Scan for the cell matching the given text and deliver its [x, y] coordinate at center. 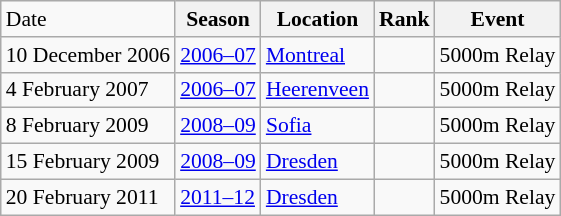
Location [318, 19]
15 February 2009 [88, 162]
Sofia [318, 126]
Heerenveen [318, 90]
Rank [404, 19]
4 February 2007 [88, 90]
Date [88, 19]
20 February 2011 [88, 197]
2011–12 [218, 197]
Season [218, 19]
10 December 2006 [88, 55]
8 February 2009 [88, 126]
Montreal [318, 55]
Event [498, 19]
